From the cell containing the given text, extract its center point as (X, Y) coordinate. 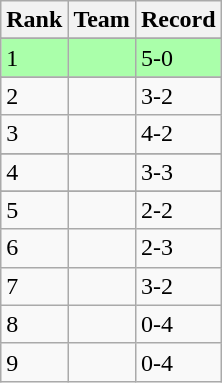
5-0 (178, 58)
9 (34, 362)
3 (34, 134)
7 (34, 286)
2 (34, 96)
8 (34, 324)
2-3 (178, 248)
6 (34, 248)
Rank (34, 20)
4-2 (178, 134)
4 (34, 172)
1 (34, 58)
2-2 (178, 210)
5 (34, 210)
3-3 (178, 172)
Team (102, 20)
Record (178, 20)
